Return (x, y) of the center of cell containing provided text 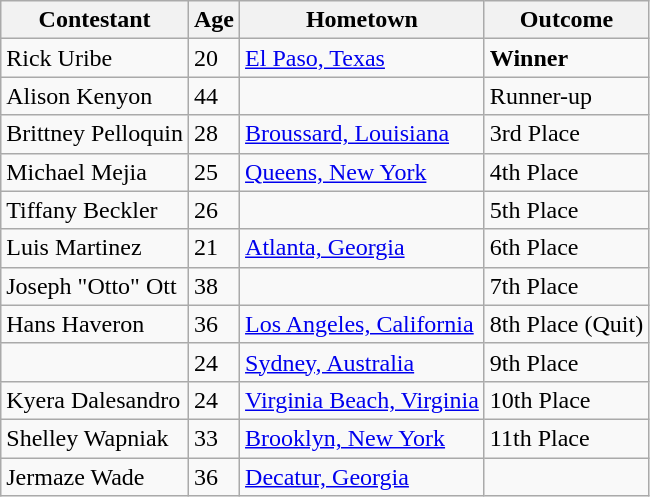
Shelley Wapniak (95, 438)
3rd Place (566, 134)
25 (214, 172)
Winner (566, 58)
33 (214, 438)
Tiffany Beckler (95, 210)
Los Angeles, California (362, 324)
Queens, New York (362, 172)
Contestant (95, 20)
7th Place (566, 286)
10th Place (566, 400)
9th Place (566, 362)
Rick Uribe (95, 58)
Outcome (566, 20)
11th Place (566, 438)
Age (214, 20)
20 (214, 58)
Broussard, Louisiana (362, 134)
Brooklyn, New York (362, 438)
44 (214, 96)
Decatur, Georgia (362, 477)
Kyera Dalesandro (95, 400)
Virginia Beach, Virginia (362, 400)
Hometown (362, 20)
Atlanta, Georgia (362, 248)
Luis Martinez (95, 248)
Runner-up (566, 96)
Brittney Pelloquin (95, 134)
Joseph "Otto" Ott (95, 286)
El Paso, Texas (362, 58)
28 (214, 134)
5th Place (566, 210)
Alison Kenyon (95, 96)
26 (214, 210)
8th Place (Quit) (566, 324)
Jermaze Wade (95, 477)
Hans Haveron (95, 324)
Michael Mejia (95, 172)
4th Place (566, 172)
6th Place (566, 248)
Sydney, Australia (362, 362)
38 (214, 286)
21 (214, 248)
